Provide the (x, y) coordinate of the cell's center where the given text is located.  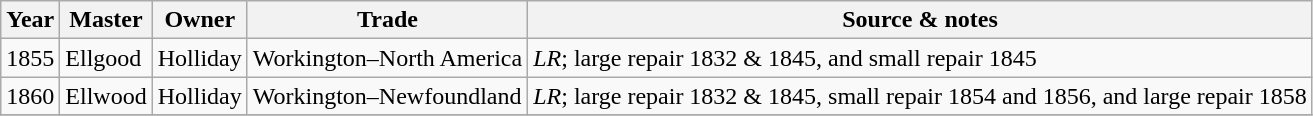
Ellwood (106, 96)
Workington–North America (387, 58)
Source & notes (920, 20)
LR; large repair 1832 & 1845, small repair 1854 and 1856, and large repair 1858 (920, 96)
LR; large repair 1832 & 1845, and small repair 1845 (920, 58)
Master (106, 20)
Year (30, 20)
Workington–Newfoundland (387, 96)
1855 (30, 58)
Ellgood (106, 58)
Owner (200, 20)
1860 (30, 96)
Trade (387, 20)
